For the text-containing cell, return its midpoint in (X, Y) coordinate format. 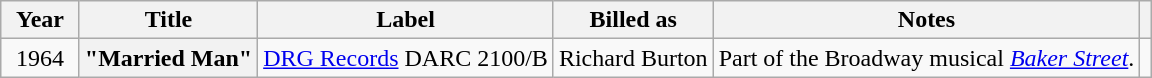
Label (406, 20)
"Married Man" (168, 58)
1964 (40, 58)
Part of the Broadway musical Baker Street. (926, 58)
DRG Records DARC 2100/B (406, 58)
Year (40, 20)
Richard Burton (633, 58)
Billed as (633, 20)
Notes (926, 20)
Title (168, 20)
